From the cell containing the given text, extract its center point as [x, y] coordinate. 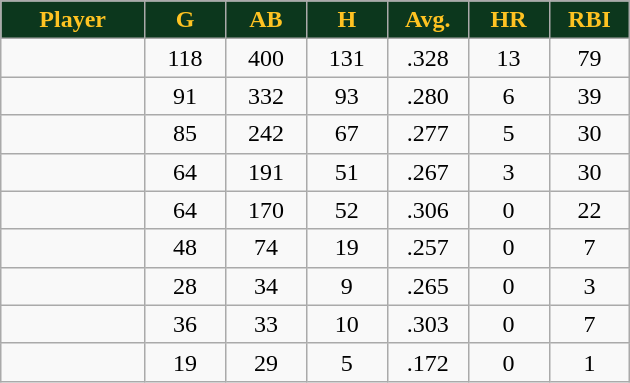
242 [266, 134]
13 [508, 58]
29 [266, 362]
36 [186, 324]
.172 [428, 362]
93 [346, 96]
400 [266, 58]
39 [590, 96]
.257 [428, 248]
.280 [428, 96]
RBI [590, 20]
Avg. [428, 20]
.277 [428, 134]
79 [590, 58]
91 [186, 96]
51 [346, 172]
131 [346, 58]
.265 [428, 286]
9 [346, 286]
74 [266, 248]
HR [508, 20]
85 [186, 134]
22 [590, 210]
67 [346, 134]
191 [266, 172]
H [346, 20]
332 [266, 96]
.328 [428, 58]
33 [266, 324]
AB [266, 20]
1 [590, 362]
34 [266, 286]
10 [346, 324]
6 [508, 96]
Player [73, 20]
48 [186, 248]
.267 [428, 172]
118 [186, 58]
28 [186, 286]
.306 [428, 210]
170 [266, 210]
.303 [428, 324]
52 [346, 210]
G [186, 20]
